Find where the given text appears and provide that cell's center as [x, y] coordinate. 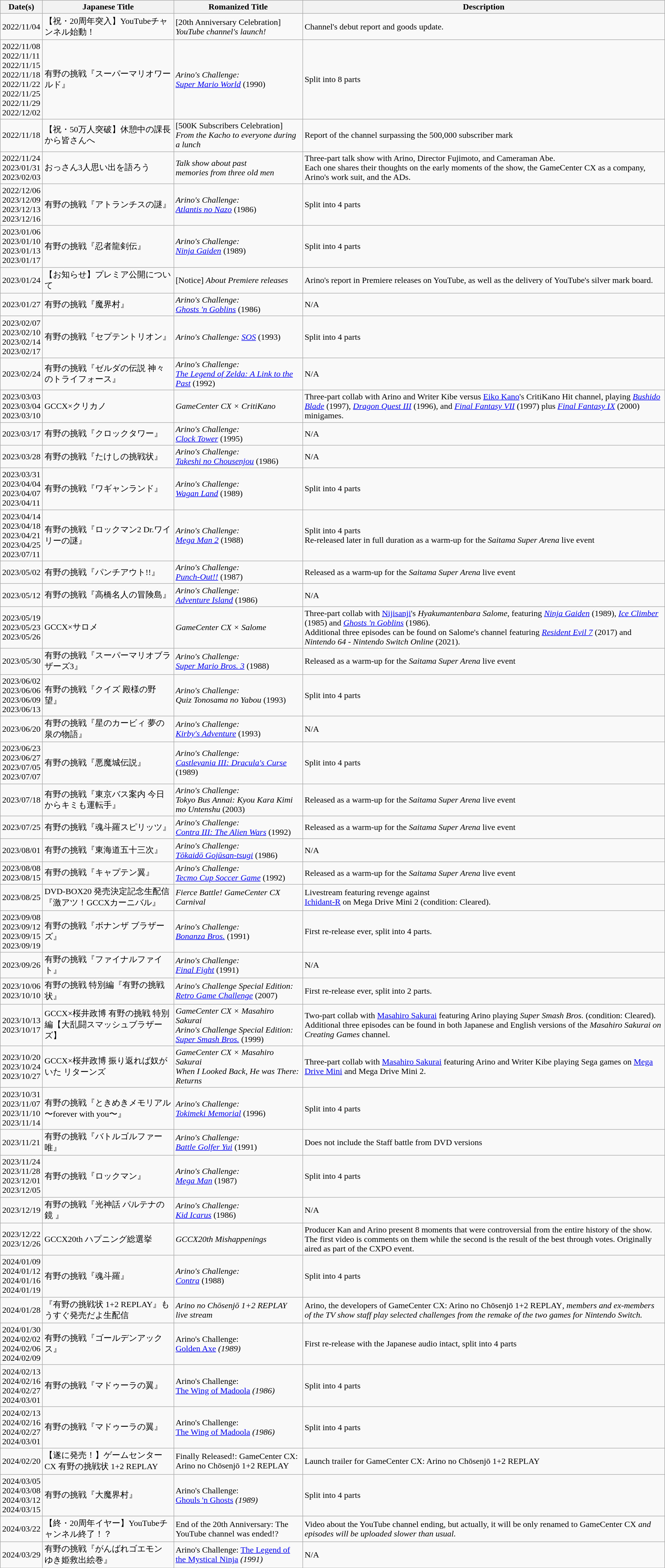
Three-part collab with Masahiro Sakurai featuring Arino and Writer Kibe playing Sega games on Mega Drive Mini and Mega Drive Mini 2. [484, 1067]
2023/06/022023/06/062023/06/092023/06/13 [21, 695]
有野の挑戦『ゴールデンアックス』 [108, 1344]
GCCX×桜井政博 有野の挑戦 特別編【大乱闘スマッシュブラザーズ】 [108, 1025]
2024/03/052024/03/082024/03/122024/03/15 [21, 1495]
2022/11/242023/01/312023/02/03 [21, 168]
End of the 20th Anniversary: The YouTube channel was ended!? [238, 1529]
2023/06/232023/06/272023/07/052023/07/07 [21, 763]
Arino's Challenge:Golden Axe (1989) [238, 1344]
有野の挑戦『魔界村』 [108, 304]
有野の挑戦『魂斗羅スピリッツ』 [108, 827]
2023/01/27 [21, 304]
2022/11/18 [21, 135]
GCCX×桜井政博 振り返れば奴がいた リターンズ [108, 1067]
Arino's Challenge:Super Mario Bros. 3 (1988) [238, 661]
Channel's debut report and goods update. [484, 27]
有野の挑戦『光神話 パルテナの鏡 』 [108, 1210]
Arino's Challenge:Contra (1988) [238, 1276]
First re-release with the Japanese audio intact, split into 4 parts [484, 1344]
2024/03/22 [21, 1529]
有野の挑戦『ファイナルファイト』 [108, 965]
2023/10/312023/11/072023/11/102023/11/14 [21, 1109]
Arino's Challenge Special Edition: Retro Game Challenge (2007) [238, 991]
有野の挑戦『魂斗羅』 [108, 1276]
2023/02/072023/02/102023/02/142023/02/17 [21, 337]
2023/05/30 [21, 661]
Arino's Challenge:Tōkaidō Gojūsan-tsugi (1986) [238, 850]
有野の挑戦『ワギャンランド』 [108, 489]
【お知らせ】プレミア公開について [108, 280]
2023/08/25 [21, 897]
2022/12/062023/12/092023/12/132023/12/16 [21, 205]
有野の挑戦『悪魔城伝説』 [108, 763]
2023/02/24 [21, 374]
2023/11/242023/11/282023/12/012023/12/05 [21, 1176]
GameCenter CX × Salome [238, 628]
Arino's Challenge:Mega Man 2 (1988) [238, 535]
Arino's Challenge:Atlantis no Nazo (1986) [238, 205]
First re-release ever, split into 4 parts. [484, 931]
Arino's Challenge:Ghosts 'n Goblins (1986) [238, 304]
2022/11/082022/11/112022/11/152022/11/182022/11/222022/11/252022/11/292022/12/02 [21, 79]
2023/03/28 [21, 457]
GameCenter CX × Masahiro SakuraiArino's Challenge Special Edition: Super Smash Bros. (1999) [238, 1025]
『有野の挑戦状 1+2 REPLAY』もうすぐ発売だよ生配信 [108, 1310]
Split into 4 partsRe-released later in full duration as a warm-up for the Saitama Super Arena live event [484, 535]
2024/01/28 [21, 1310]
Arino's Challenge:Contra III: The Alien Wars (1992) [238, 827]
有野の挑戦『スーパーマリオブラザーズ3』 [108, 661]
Arino's report in Premiere releases on YouTube, as well as the delivery of YouTube's silver mark board. [484, 280]
2023/10/202023/10/242023/10/27 [21, 1067]
GameCenter CX × CritiKano [238, 406]
Video about the YouTube channel ending, but actually, it will be only renamed to GameCenter CX and episodes will be uploaded slower than usual. [484, 1529]
Arino's Challenge:The Legend of Zelda: A Link to the Past (1992) [238, 374]
2023/10/132023/10/17 [21, 1025]
有野の挑戦『アトランチスの謎』 [108, 205]
Arino's Challenge: SOS (1993) [238, 337]
DVD-BOX20 発売決定記念生配信『激アツ！GCCXカーニバル』 [108, 897]
有野の挑戦『パンチアウト!!』 [108, 572]
Japanese Title [108, 7]
2023/07/25 [21, 827]
Arino's Challenge:Castlevania III: Dracula's Curse (1989) [238, 763]
2024/02/20 [21, 1461]
有野の挑戦『高橋名人の冒険島』 [108, 595]
有野の挑戦『東海道五十三次』 [108, 850]
Arino's Challenge:Battle Golfer Yui (1991) [238, 1142]
Arino's Challenge:Mega Man (1987) [238, 1176]
Arino's Challenge:Bonanza Bros. (1991) [238, 931]
2023/08/082023/08/15 [21, 873]
Arino's Challenge:Final Fight (1991) [238, 965]
GCCX×クリカノ [108, 406]
Arino's Challenge:Super Mario World (1990) [238, 79]
Arino's Challenge:Ghouls 'n Ghosts (1989) [238, 1495]
有野の挑戦『スーパーマリオワールド』 [108, 79]
有野の挑戦『バトルゴルファー唯』 [108, 1142]
Arino's Challenge:Wagan Land (1989) [238, 489]
有野の挑戦『ときめきメモリアル 〜forever with you〜』 [108, 1109]
有野の挑戦『ボナンザ ブラザーズ』 [108, 931]
Arino's Challenge:Tokimeki Memorial (1996) [238, 1109]
Split into 8 parts [484, 79]
【終・20周年イヤー】YouTubeチャンネル終了！？ [108, 1529]
Livestream featuring revenge againstIchidant-R on Mega Drive Mini 2 (condition: Cleared). [484, 897]
有野の挑戦『ゼルダの伝説 神々のトライフォース』 [108, 374]
Arino's Challenge:Tecmo Cup Soccer Game (1992) [238, 873]
GCCX20th ハプニング総選挙 [108, 1239]
2023/01/062023/01/102023/01/132023/01/17 [21, 246]
2023/05/12 [21, 595]
2024/01/302024/02/022024/02/062024/02/09 [21, 1344]
2022/11/04 [21, 27]
有野の挑戦『セプテントリオン』 [108, 337]
Arino's Challenge: The Legend of the Mystical Ninja (1991) [238, 1555]
2023/01/24 [21, 280]
Arino's Challenge:Adventure Island (1986) [238, 595]
有野の挑戦『クロックタワー』 [108, 433]
[500K Subscribers Celebration]From the Kacho to everyone during a lunch [238, 135]
有野の挑戦『大魔界村』 [108, 1495]
First re-release ever, split into 2 parts. [484, 991]
Arino's Challenge:Clock Tower (1995) [238, 433]
有野の挑戦『ロックマン2 Dr.ワイリーの謎』 [108, 535]
2023/06/20 [21, 729]
2023/09/26 [21, 965]
Report of the channel surpassing the 500,000 subscriber mark [484, 135]
2023/09/082023/09/122023/09/152023/09/19 [21, 931]
Arino's Challenge:Kirby's Adventure (1993) [238, 729]
2023/04/142023/04/182023/04/212023/04/252023/07/11 [21, 535]
2024/01/092024/01/122024/01/162024/01/19 [21, 1276]
Arino's Challenge:Tokyo Bus Annai: Kyou Kara Kimi mo Untenshu (2003) [238, 800]
有野の挑戦『クイズ 殿様の野望』 [108, 695]
有野の挑戦『たけしの挑戦状』 [108, 457]
Date(s) [21, 7]
Arino's Challenge:Ninja Gaiden (1989) [238, 246]
有野の挑戦『東京バス案内 今日からキミも運転手』 [108, 800]
Talk show about pastmemories from three old men [238, 168]
Description [484, 7]
有野の挑戦『星のカービィ 夢の泉の物語』 [108, 729]
2023/03/032023/03/042023/03/10 [21, 406]
2023/08/01 [21, 850]
Romanized Title [238, 7]
有野の挑戦『がんばれゴエモン ゆき姫救出絵巻』 [108, 1555]
2024/03/29 [21, 1555]
2023/11/21 [21, 1142]
【遂に発売！】ゲームセンターCX 有野の挑戦状 1+2 REPLAY [108, 1461]
有野の挑戦『キャプテン翼』 [108, 873]
2023/10/062023/10/10 [21, 991]
Launch trailer for GameCenter CX: Arino no Chōsenjō 1+2 REPLAY [484, 1461]
Arino's Challenge:Kid Icarus (1986) [238, 1210]
有野の挑戦『忍者龍剣伝』 [108, 246]
GCCX×サロメ [108, 628]
Fierce Battle! GameCenter CX Carnival [238, 897]
Finally Released!: GameCenter CX: Arino no Chōsenjō 1+2 REPLAY [238, 1461]
Arino's Challenge:Quiz Tonosama no Yabou (1993) [238, 695]
有野の挑戦 特別編『有野の挑戦状』 [108, 991]
2023/07/18 [21, 800]
おっさん3人思い出を語ろう [108, 168]
2023/12/19 [21, 1210]
2023/05/192023/05/232023/05/26 [21, 628]
2023/03/17 [21, 433]
2023/05/02 [21, 572]
【祝・20周年突入】YouTubeチャンネル始動！ [108, 27]
GCCX20th Mishappenings [238, 1239]
[20th Anniversary Celebration]YouTube channel's launch! [238, 27]
Arino's Challenge:Punch-Out!! (1987) [238, 572]
Arino no Chōsenjō 1+2 REPLAY live stream [238, 1310]
2023/03/312023/04/042023/04/072023/04/11 [21, 489]
Arino's Challenge:Takeshi no Chousenjou (1986) [238, 457]
Does not include the Staff battle from DVD versions [484, 1142]
[Notice] About Premiere releases [238, 280]
2023/12/222023/12/26 [21, 1239]
【祝・50万人突破】休憩中の課長から皆さんへ [108, 135]
有野の挑戦『ロックマン』 [108, 1176]
GameCenter CX × Masahiro SakuraiWhen I Looked Back, He was There: Returns [238, 1067]
